Provide the [X, Y] coordinate of the cell's center where the given text is located.  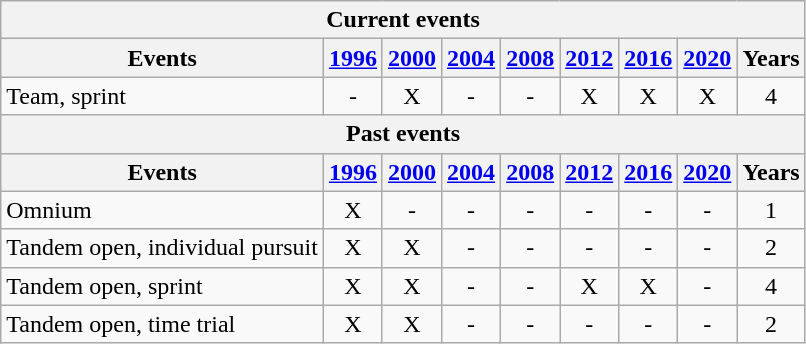
Tandem open, individual pursuit [162, 248]
1 [771, 210]
Past events [403, 134]
Current events [403, 20]
Tandem open, sprint [162, 286]
Omnium [162, 210]
Team, sprint [162, 96]
Tandem open, time trial [162, 324]
